Identify which cell holds the provided text, then report its (X, Y) central coordinate. 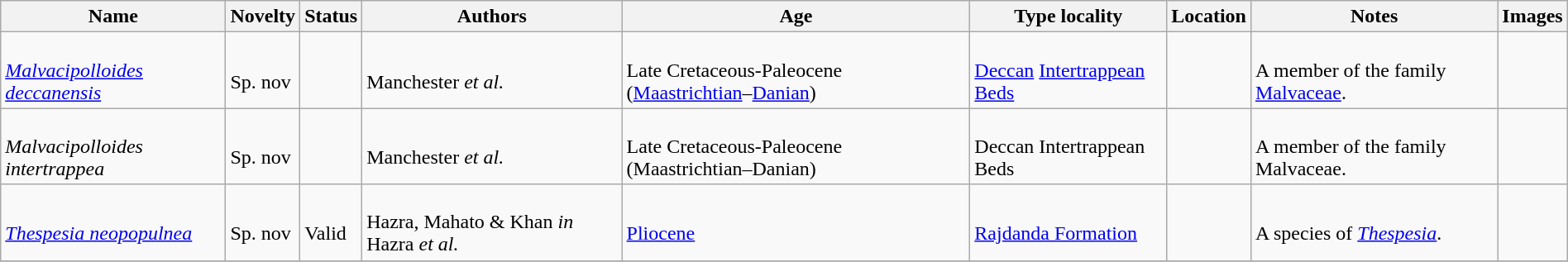
Hazra, Mahato & Khan in Hazra et al. (492, 222)
Notes (1374, 17)
Valid (331, 222)
Authors (492, 17)
Age (796, 17)
Pliocene (796, 222)
Malvacipolloides intertrappea (113, 146)
A species of Thespesia. (1374, 222)
Thespesia neopopulnea (113, 222)
Status (331, 17)
Novelty (263, 17)
Name (113, 17)
Rajdanda Formation (1068, 222)
Malvacipolloides deccanensis (113, 70)
Images (1532, 17)
Location (1209, 17)
Type locality (1068, 17)
